For the text-containing cell, return its midpoint in (x, y) coordinate format. 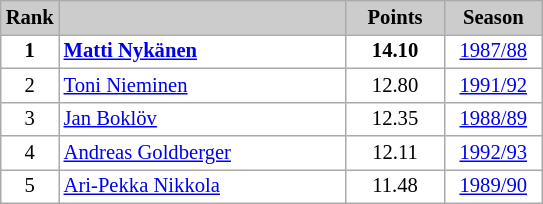
12.80 (395, 85)
1 (30, 51)
1987/88 (493, 51)
Season (493, 17)
Ari-Pekka Nikkola (202, 186)
12.11 (395, 153)
1988/89 (493, 119)
Points (395, 17)
1989/90 (493, 186)
3 (30, 119)
5 (30, 186)
11.48 (395, 186)
1991/92 (493, 85)
1992/93 (493, 153)
4 (30, 153)
14.10 (395, 51)
Jan Boklöv (202, 119)
Andreas Goldberger (202, 153)
Rank (30, 17)
Matti Nykänen (202, 51)
12.35 (395, 119)
2 (30, 85)
Toni Nieminen (202, 85)
